Locate the cell with the specified text and output its [X, Y] center coordinate. 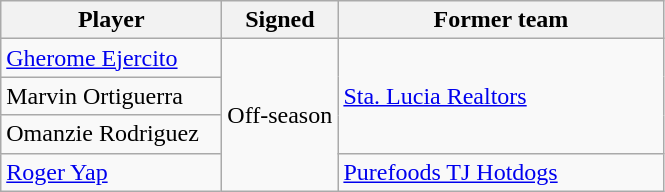
Sta. Lucia Realtors [501, 96]
Gherome Ejercito [112, 58]
Omanzie Rodriguez [112, 134]
Marvin Ortiguerra [112, 96]
Off-season [280, 115]
Former team [501, 20]
Player [112, 20]
Purefoods TJ Hotdogs [501, 172]
Roger Yap [112, 172]
Signed [280, 20]
